From the cell containing the given text, extract its center point as [x, y] coordinate. 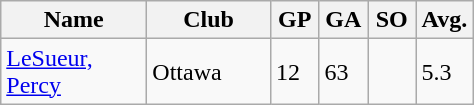
Ottawa [209, 72]
63 [344, 72]
Name [74, 20]
Avg. [444, 20]
SO [392, 20]
GA [344, 20]
12 [294, 72]
GP [294, 20]
LeSueur, Percy [74, 72]
5.3 [444, 72]
Club [209, 20]
